Return the (x, y) coordinate for the center point of the cell that contains the specified text.  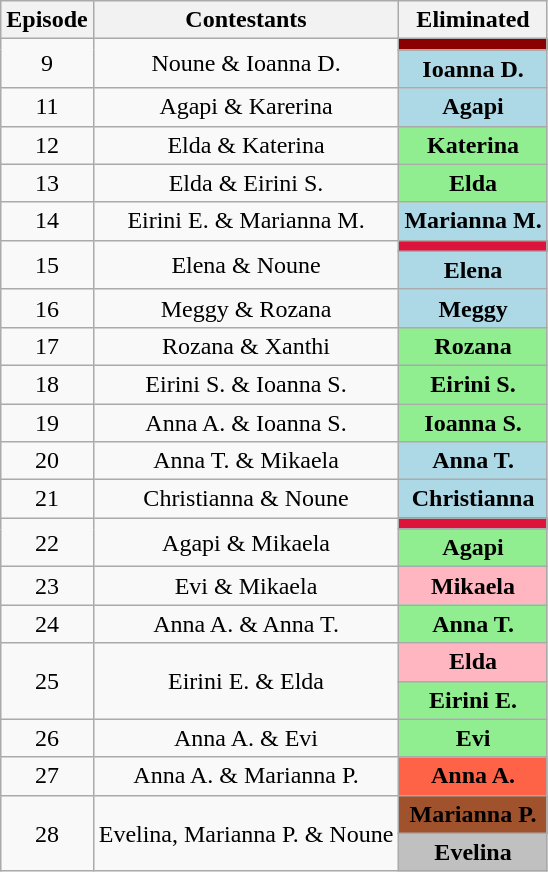
Eirini E. (473, 700)
Meggy (473, 308)
12 (47, 145)
Evelina, Marianna P. & Noune (246, 833)
14 (47, 221)
Anna A. & Evi (246, 738)
16 (47, 308)
17 (47, 346)
Eirini E. & Marianna M. (246, 221)
11 (47, 107)
Rozana & Xanthi (246, 346)
Evi (473, 738)
Marianna P. (473, 814)
Rozana (473, 346)
24 (47, 624)
Anna A. (473, 776)
Eirini S. & Ioanna S. (246, 384)
Mikaela (473, 586)
Eirini S. (473, 384)
Katerina (473, 145)
Meggy & Rozana (246, 308)
Anna A. & Ioanna S. (246, 423)
Christianna & Noune (246, 499)
Noune & Ioanna D. (246, 64)
9 (47, 64)
Evelina (473, 852)
Elena (473, 270)
28 (47, 833)
Contestants (246, 20)
Elena & Noune (246, 264)
Christianna (473, 499)
26 (47, 738)
Marianna M. (473, 221)
Episode (47, 20)
Ioanna D. (473, 69)
21 (47, 499)
Evi & Mikaela (246, 586)
20 (47, 461)
Agapi & Mikaela (246, 542)
Anna A. & Marianna P. (246, 776)
Eliminated (473, 20)
13 (47, 183)
25 (47, 681)
Eirini E. & Elda (246, 681)
23 (47, 586)
Elda & Eirini S. (246, 183)
Ioanna S. (473, 423)
Agapi & Karerina (246, 107)
22 (47, 542)
19 (47, 423)
Anna T. & Mikaela (246, 461)
Elda & Katerina (246, 145)
27 (47, 776)
15 (47, 264)
Anna A. & Anna T. (246, 624)
18 (47, 384)
